Search for the cell housing the specified text and yield its (X, Y) center coordinate. 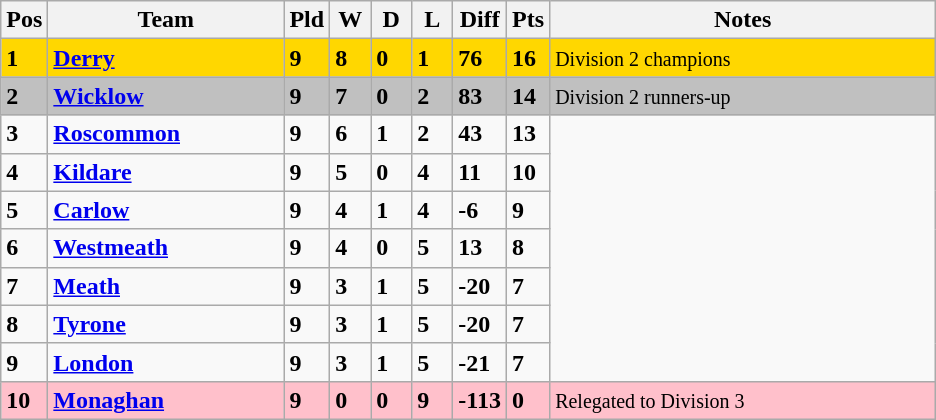
Division 2 champions (743, 58)
16 (528, 58)
Carlow (166, 210)
Derry (166, 58)
London (166, 362)
14 (528, 96)
Westmeath (166, 248)
L (432, 20)
D (392, 20)
-113 (480, 400)
-21 (480, 362)
W (350, 20)
Team (166, 20)
Roscommon (166, 134)
Kildare (166, 172)
Meath (166, 286)
Division 2 runners-up (743, 96)
11 (480, 172)
Relegated to Division 3 (743, 400)
Notes (743, 20)
43 (480, 134)
83 (480, 96)
Pts (528, 20)
Pos (24, 20)
Diff (480, 20)
Tyrone (166, 324)
Pld (307, 20)
Monaghan (166, 400)
76 (480, 58)
-6 (480, 210)
Wicklow (166, 96)
